Return (x, y) of the center of cell containing provided text 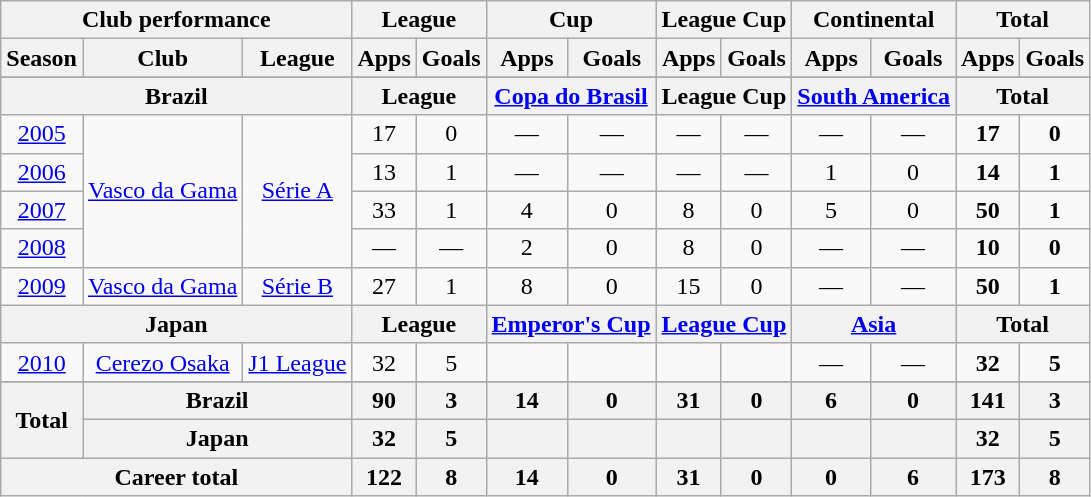
4 (527, 210)
90 (384, 400)
2010 (42, 362)
141 (988, 400)
Copa do Brasil (571, 96)
Emperor's Cup (571, 324)
Club performance (176, 20)
J1 League (298, 362)
2 (527, 248)
13 (384, 172)
Career total (176, 477)
15 (688, 286)
2005 (42, 134)
Continental (874, 20)
173 (988, 477)
Asia (874, 324)
Série A (298, 191)
33 (384, 210)
2006 (42, 172)
27 (384, 286)
Série B (298, 286)
2007 (42, 210)
Cerezo Osaka (162, 362)
Season (42, 58)
122 (384, 477)
10 (988, 248)
2008 (42, 248)
Cup (571, 20)
South America (874, 96)
2009 (42, 286)
Club (162, 58)
